Locate the cell with the specified text and output its [X, Y] center coordinate. 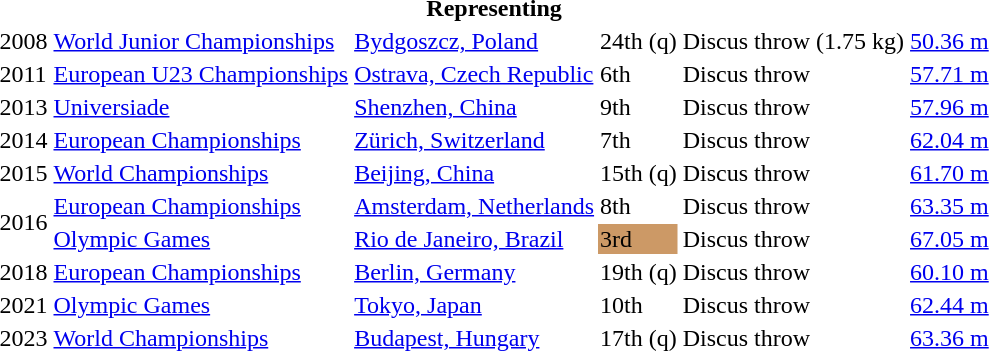
Beijing, China [474, 173]
Amsterdam, Netherlands [474, 206]
Zürich, Switzerland [474, 140]
15th (q) [639, 173]
3rd [639, 239]
Bydgoszcz, Poland [474, 41]
9th [639, 107]
Tokyo, Japan [474, 305]
European U23 Championships [201, 74]
World Junior Championships [201, 41]
19th (q) [639, 272]
World Championships [201, 173]
Discus throw (1.75 kg) [793, 41]
7th [639, 140]
Universiade [201, 107]
Rio de Janeiro, Brazil [474, 239]
Ostrava, Czech Republic [474, 74]
6th [639, 74]
24th (q) [639, 41]
Berlin, Germany [474, 272]
8th [639, 206]
Shenzhen, China [474, 107]
10th [639, 305]
